Output the [X, Y] coordinate of the center of the cell containing the given text.  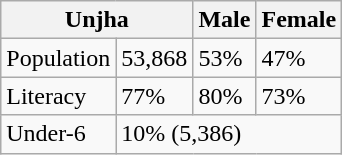
10% (5,386) [229, 134]
Female [299, 20]
73% [299, 96]
47% [299, 58]
Male [224, 20]
Literacy [58, 96]
Unjha [97, 20]
80% [224, 96]
53% [224, 58]
Population [58, 58]
77% [154, 96]
Under-6 [58, 134]
53,868 [154, 58]
